Scan for the cell matching the given text and deliver its [X, Y] coordinate at center. 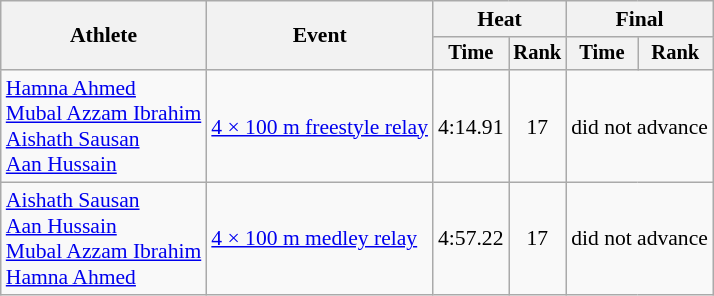
4 × 100 m freestyle relay [320, 126]
Final [640, 19]
4:14.91 [470, 126]
Event [320, 36]
4 × 100 m medley relay [320, 239]
Aishath SausanAan HussainMubal Azzam IbrahimHamna Ahmed [104, 239]
Heat [500, 19]
Hamna AhmedMubal Azzam IbrahimAishath SausanAan Hussain [104, 126]
Athlete [104, 36]
4:57.22 [470, 239]
